Detect which cell encompasses the target text, then output its (X, Y) center coordinate. 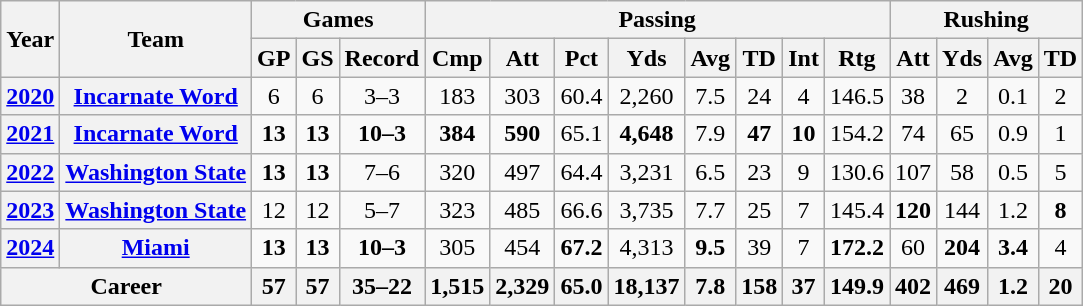
2022 (30, 172)
9 (804, 172)
Cmp (458, 58)
38 (914, 96)
2,329 (522, 286)
146.5 (856, 96)
2024 (30, 248)
5 (1060, 172)
454 (522, 248)
66.6 (582, 210)
23 (760, 172)
Pct (582, 58)
60 (914, 248)
58 (962, 172)
Team (156, 39)
9.5 (710, 248)
Rushing (986, 20)
154.2 (856, 134)
2020 (30, 96)
4,648 (646, 134)
2023 (30, 210)
Career (126, 286)
20 (1060, 286)
7.5 (710, 96)
7.7 (710, 210)
172.2 (856, 248)
7.8 (710, 286)
37 (804, 286)
65.0 (582, 286)
2021 (30, 134)
25 (760, 210)
GS (318, 58)
320 (458, 172)
7.9 (710, 134)
120 (914, 210)
60.4 (582, 96)
74 (914, 134)
323 (458, 210)
145.4 (856, 210)
497 (522, 172)
303 (522, 96)
204 (962, 248)
590 (522, 134)
65.1 (582, 134)
Games (338, 20)
1,515 (458, 286)
Passing (658, 20)
Miami (156, 248)
149.9 (856, 286)
Int (804, 58)
18,137 (646, 286)
10 (804, 134)
24 (760, 96)
7–6 (382, 172)
Year (30, 39)
3.4 (1014, 248)
1 (1060, 134)
144 (962, 210)
GP (274, 58)
402 (914, 286)
2,260 (646, 96)
130.6 (856, 172)
305 (458, 248)
3–3 (382, 96)
47 (760, 134)
8 (1060, 210)
67.2 (582, 248)
3,231 (646, 172)
384 (458, 134)
35–22 (382, 286)
183 (458, 96)
0.1 (1014, 96)
107 (914, 172)
39 (760, 248)
Rtg (856, 58)
0.5 (1014, 172)
6.5 (710, 172)
65 (962, 134)
3,735 (646, 210)
485 (522, 210)
5–7 (382, 210)
158 (760, 286)
Record (382, 58)
4,313 (646, 248)
469 (962, 286)
0.9 (1014, 134)
64.4 (582, 172)
